Detect which cell encompasses the target text, then output its [X, Y] center coordinate. 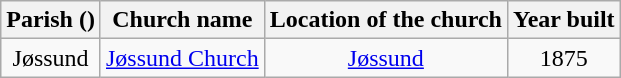
Church name [182, 20]
1875 [564, 58]
Jøssund Church [182, 58]
Location of the church [386, 20]
Parish () [51, 20]
Year built [564, 20]
